Return [X, Y] of the center of cell containing provided text 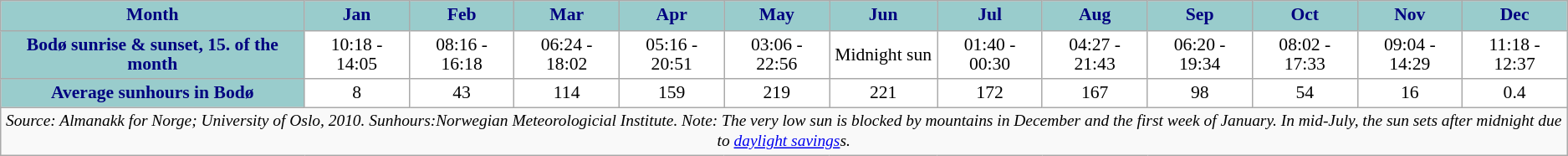
04:27 - 21:43 [1095, 55]
Jan [357, 16]
219 [777, 93]
Feb [462, 16]
Jul [990, 16]
114 [567, 93]
172 [990, 93]
11:18 - 12:37 [1515, 55]
Oct [1305, 16]
Sep [1200, 16]
03:06 - 22:56 [777, 55]
05:16 - 20:51 [672, 55]
10:18 - 14:05 [357, 55]
54 [1305, 93]
08:16 - 16:18 [462, 55]
8 [357, 93]
08:02 - 17:33 [1305, 55]
0.4 [1515, 93]
Average sunhours in Bodø [152, 93]
16 [1410, 93]
Apr [672, 16]
Aug [1095, 16]
167 [1095, 93]
43 [462, 93]
Nov [1410, 16]
Month [152, 16]
159 [672, 93]
09:04 - 14:29 [1410, 55]
98 [1200, 93]
Bodø sunrise & sunset, 15. of the month [152, 55]
06:24 - 18:02 [567, 55]
Dec [1515, 16]
May [777, 16]
Jun [883, 16]
06:20 - 19:34 [1200, 55]
221 [883, 93]
Mar [567, 16]
01:40 - 00:30 [990, 55]
Midnight sun [883, 55]
